For the text-containing cell, return its midpoint in (x, y) coordinate format. 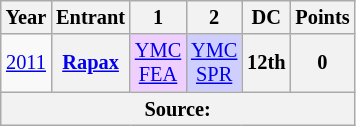
2011 (26, 63)
2 (214, 17)
1 (158, 17)
Entrant (90, 17)
12th (266, 63)
YMCSPR (214, 63)
DC (266, 17)
Source: (178, 109)
Year (26, 17)
YMCFEA (158, 63)
Rapax (90, 63)
0 (322, 63)
Points (322, 17)
